From the cell containing the given text, extract its center point as [x, y] coordinate. 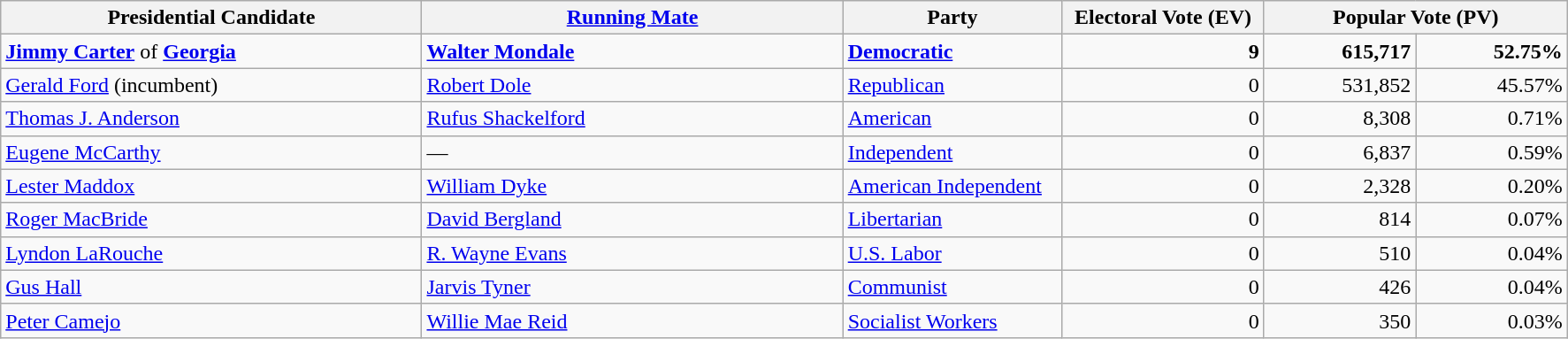
Peter Camejo [211, 320]
Gus Hall [211, 287]
Presidential Candidate [211, 18]
Republican [952, 85]
Democratic [952, 51]
Popular Vote (PV) [1415, 18]
2,328 [1339, 186]
0.07% [1492, 220]
615,717 [1339, 51]
45.57% [1492, 85]
Communist [952, 287]
Walter Mondale [632, 51]
0.59% [1492, 152]
Lester Maddox [211, 186]
0.20% [1492, 186]
Party [952, 18]
Gerald Ford (incumbent) [211, 85]
426 [1339, 287]
Roger MacBride [211, 220]
Socialist Workers [952, 320]
Running Mate [632, 18]
Eugene McCarthy [211, 152]
American Independent [952, 186]
52.75% [1492, 51]
531,852 [1339, 85]
R. Wayne Evans [632, 253]
350 [1339, 320]
Rufus Shackelford [632, 119]
Lyndon LaRouche [211, 253]
Libertarian [952, 220]
0.71% [1492, 119]
— [632, 152]
6,837 [1339, 152]
8,308 [1339, 119]
William Dyke [632, 186]
Robert Dole [632, 85]
Independent [952, 152]
American [952, 119]
David Bergland [632, 220]
Jarvis Tyner [632, 287]
0.03% [1492, 320]
9 [1164, 51]
Willie Mae Reid [632, 320]
Jimmy Carter of Georgia [211, 51]
Electoral Vote (EV) [1164, 18]
U.S. Labor [952, 253]
814 [1339, 220]
Thomas J. Anderson [211, 119]
510 [1339, 253]
